Locate the cell with the specified text and output its [X, Y] center coordinate. 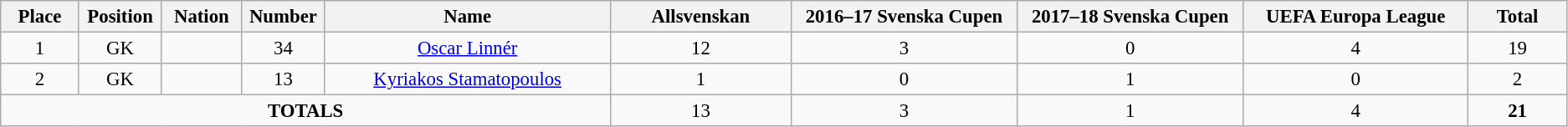
Nation [202, 17]
2017–18 Svenska Cupen [1130, 17]
Place [40, 17]
Name [468, 17]
Number [283, 17]
21 [1518, 111]
Kyriakos Stamatopoulos [468, 79]
TOTALS [306, 111]
UEFA Europa League [1355, 17]
Total [1518, 17]
19 [1518, 48]
Oscar Linnér [468, 48]
34 [283, 48]
Position [120, 17]
Allsvenskan [700, 17]
2016–17 Svenska Cupen [904, 17]
12 [700, 48]
